Locate the cell with the specified text and output its (X, Y) center coordinate. 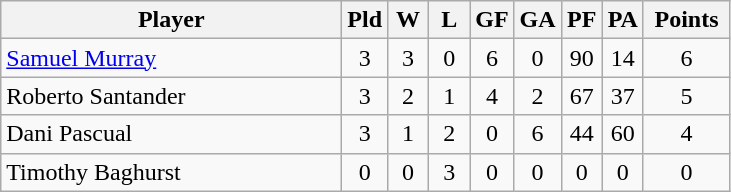
67 (582, 96)
Player (172, 20)
Dani Pascual (172, 134)
44 (582, 134)
Samuel Murray (172, 58)
Timothy Baghurst (172, 172)
37 (622, 96)
Pld (365, 20)
14 (622, 58)
PA (622, 20)
90 (582, 58)
GA (538, 20)
5 (686, 96)
W (408, 20)
GF (492, 20)
L (450, 20)
60 (622, 134)
Roberto Santander (172, 96)
PF (582, 20)
Points (686, 20)
